Scan for the cell matching the given text and deliver its (X, Y) coordinate at center. 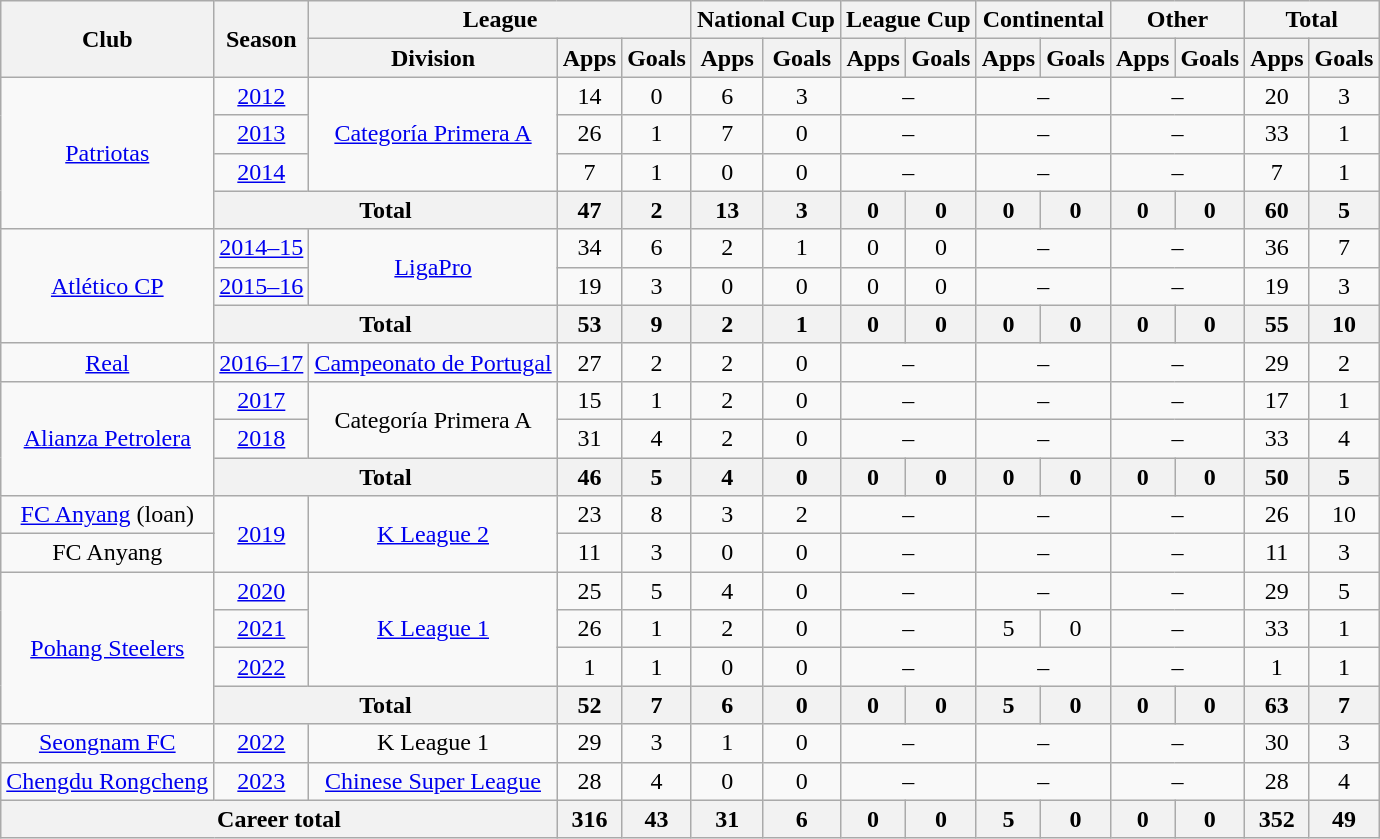
2018 (262, 438)
36 (1277, 248)
Division (433, 58)
15 (589, 400)
Campeonato de Portugal (433, 362)
30 (1277, 743)
2012 (262, 96)
Chinese Super League (433, 781)
2014 (262, 172)
2013 (262, 134)
Atlético CP (108, 286)
60 (1277, 210)
Other (1177, 20)
25 (589, 591)
49 (1344, 819)
316 (589, 819)
K League 2 (433, 534)
17 (1277, 400)
2015–16 (262, 286)
Pohang Steelers (108, 648)
FC Anyang (loan) (108, 515)
52 (589, 705)
55 (1277, 324)
50 (1277, 477)
Season (262, 39)
LigaPro (433, 267)
20 (1277, 96)
National Cup (766, 20)
Real (108, 362)
13 (727, 210)
46 (589, 477)
League (500, 20)
Patriotas (108, 153)
352 (1277, 819)
34 (589, 248)
Chengdu Rongcheng (108, 781)
43 (657, 819)
2017 (262, 400)
Continental (1043, 20)
14 (589, 96)
Career total (279, 819)
Club (108, 39)
2016–17 (262, 362)
53 (589, 324)
Alianza Petrolera (108, 438)
FC Anyang (108, 553)
8 (657, 515)
47 (589, 210)
63 (1277, 705)
23 (589, 515)
9 (657, 324)
Seongnam FC (108, 743)
27 (589, 362)
2021 (262, 629)
2020 (262, 591)
2014–15 (262, 248)
2023 (262, 781)
League Cup (908, 20)
2019 (262, 534)
